Scan for the cell matching the given text and deliver its (X, Y) coordinate at center. 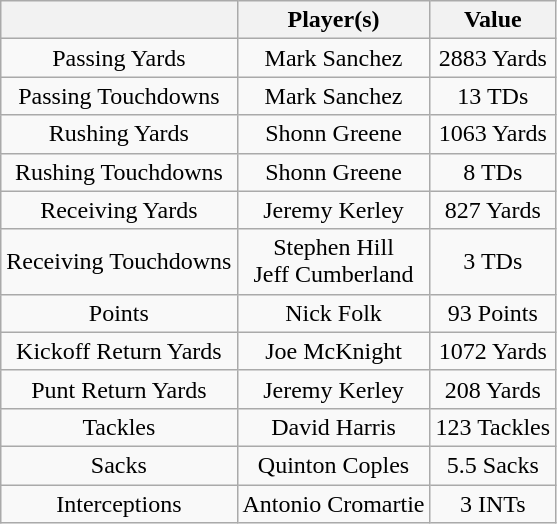
93 Points (493, 313)
Tackles (119, 427)
8 TDs (493, 172)
Points (119, 313)
Interceptions (119, 503)
Joe McKnight (334, 351)
3 TDs (493, 262)
827 Yards (493, 210)
13 TDs (493, 96)
1063 Yards (493, 134)
Passing Yards (119, 58)
Sacks (119, 465)
5.5 Sacks (493, 465)
Nick Folk (334, 313)
Punt Return Yards (119, 389)
208 Yards (493, 389)
Quinton Coples (334, 465)
Passing Touchdowns (119, 96)
2883 Yards (493, 58)
David Harris (334, 427)
3 INTs (493, 503)
123 Tackles (493, 427)
Antonio Cromartie (334, 503)
Receiving Touchdowns (119, 262)
Rushing Touchdowns (119, 172)
Player(s) (334, 20)
1072 Yards (493, 351)
Value (493, 20)
Rushing Yards (119, 134)
Receiving Yards (119, 210)
Stephen Hill Jeff Cumberland (334, 262)
Kickoff Return Yards (119, 351)
